Output the (X, Y) coordinate of the center of the cell containing the given text.  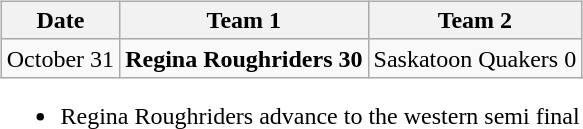
Date (60, 20)
Regina Roughriders 30 (244, 58)
Team 2 (475, 20)
Team 1 (244, 20)
October 31 (60, 58)
Saskatoon Quakers 0 (475, 58)
